Locate the cell with the specified text and output its (X, Y) center coordinate. 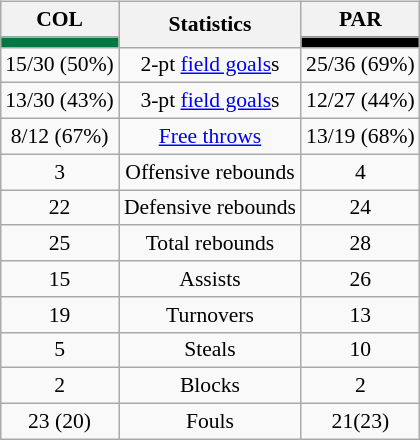
13 (360, 314)
3-pt field goalss (210, 101)
26 (360, 279)
Offensive rebounds (210, 172)
19 (60, 314)
COL (60, 19)
Blocks (210, 386)
3 (60, 172)
13/30 (43%) (60, 101)
Assists (210, 279)
10 (360, 350)
12/27 (44%) (360, 101)
23 (20) (60, 421)
Turnovers (210, 314)
PAR (360, 19)
22 (60, 208)
25 (60, 243)
13/19 (68%) (360, 136)
2-pt field goalss (210, 65)
5 (60, 350)
24 (360, 208)
Fouls (210, 421)
Total rebounds (210, 243)
4 (360, 172)
Steals (210, 350)
21(23) (360, 421)
25/36 (69%) (360, 65)
Free throws (210, 136)
Defensive rebounds (210, 208)
28 (360, 243)
8/12 (67%) (60, 136)
15 (60, 279)
Statistics (210, 24)
15/30 (50%) (60, 65)
